Pinpoint the cell where the given text exists, returning its [x, y] midpoint coordinate. 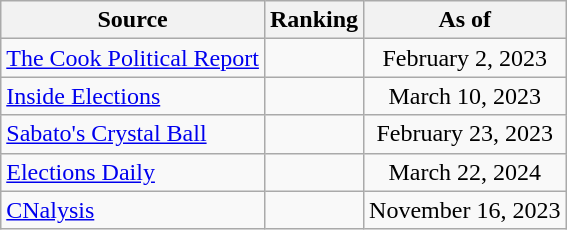
March 22, 2024 [465, 172]
The Cook Political Report [133, 58]
November 16, 2023 [465, 210]
March 10, 2023 [465, 96]
As of [465, 20]
Ranking [314, 20]
Elections Daily [133, 172]
Sabato's Crystal Ball [133, 134]
CNalysis [133, 210]
Inside Elections [133, 96]
February 2, 2023 [465, 58]
Source [133, 20]
February 23, 2023 [465, 134]
